Return the [x, y] coordinate for the center point of the cell that contains the specified text.  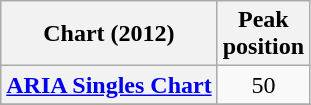
ARIA Singles Chart [109, 85]
50 [263, 85]
Chart (2012) [109, 34]
Peakposition [263, 34]
